Determine the (X, Y) coordinate at the center of the cell enclosing the given text.  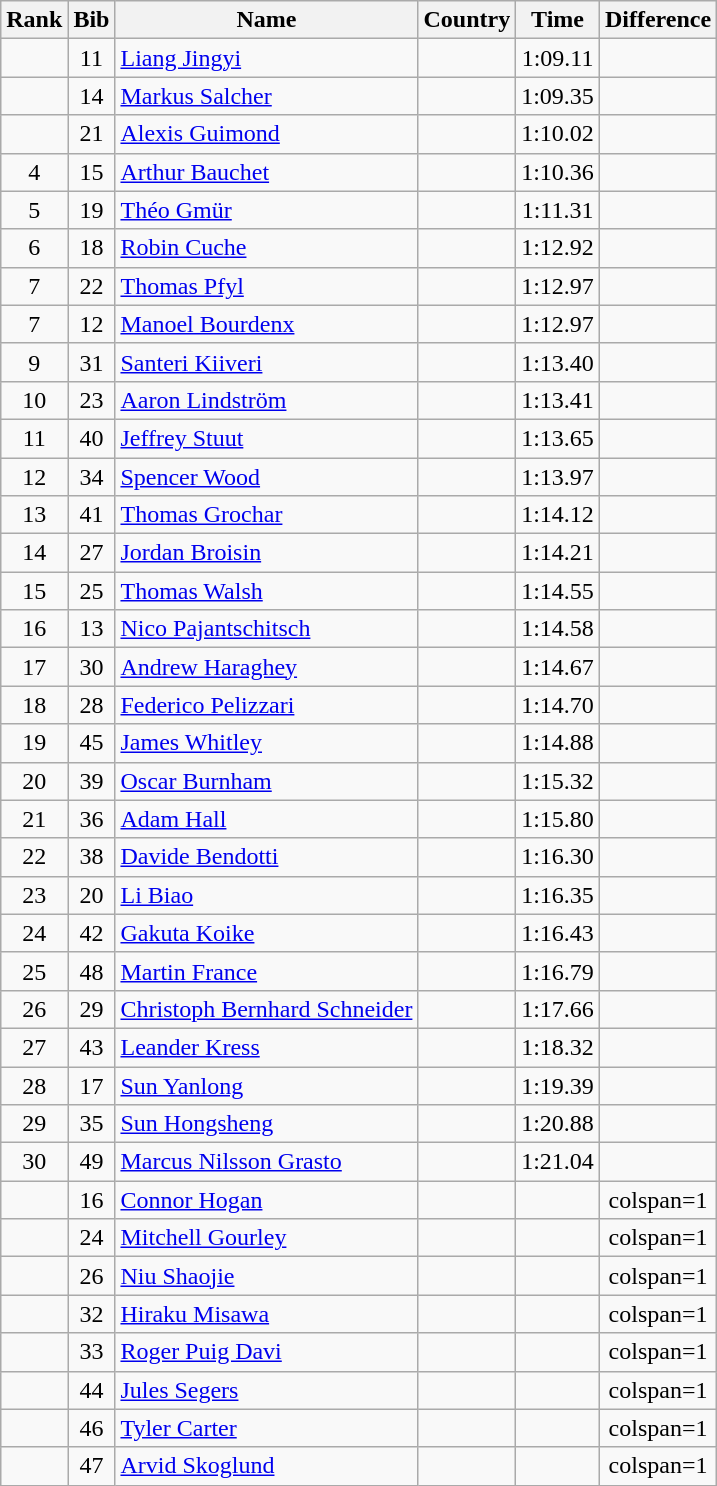
1:15.32 (558, 781)
1:20.88 (558, 1124)
42 (92, 933)
Martin France (266, 971)
Thomas Walsh (266, 591)
38 (92, 857)
49 (92, 1162)
Arthur Bauchet (266, 172)
1:16.43 (558, 933)
Aaron Lindström (266, 400)
1:14.21 (558, 553)
1:12.92 (558, 248)
Bib (92, 20)
10 (34, 400)
41 (92, 515)
Liang Jingyi (266, 58)
Federico Pelizzari (266, 705)
34 (92, 477)
Davide Bendotti (266, 857)
Théo Gmür (266, 210)
Spencer Wood (266, 477)
Mitchell Gourley (266, 1238)
1:14.55 (558, 591)
1:13.41 (558, 400)
33 (92, 1352)
4 (34, 172)
Difference (658, 20)
1:09.11 (558, 58)
Niu Shaojie (266, 1276)
Sun Yanlong (266, 1085)
Adam Hall (266, 819)
43 (92, 1047)
45 (92, 743)
1:14.70 (558, 705)
Oscar Burnham (266, 781)
1:13.97 (558, 477)
5 (34, 210)
James Whitley (266, 743)
1:18.32 (558, 1047)
Thomas Pfyl (266, 286)
9 (34, 362)
1:15.80 (558, 819)
36 (92, 819)
1:14.58 (558, 629)
Alexis Guimond (266, 134)
48 (92, 971)
Jordan Broisin (266, 553)
Hiraku Misawa (266, 1314)
1:13.40 (558, 362)
Leander Kress (266, 1047)
Connor Hogan (266, 1200)
1:14.88 (558, 743)
31 (92, 362)
1:10.02 (558, 134)
Thomas Grochar (266, 515)
1:09.35 (558, 96)
32 (92, 1314)
1:13.65 (558, 438)
1:17.66 (558, 1009)
Sun Hongsheng (266, 1124)
Name (266, 20)
Jules Segers (266, 1390)
Markus Salcher (266, 96)
Nico Pajantschitsch (266, 629)
Rank (34, 20)
1:10.36 (558, 172)
Arvid Skoglund (266, 1466)
Gakuta Koike (266, 933)
47 (92, 1466)
Robin Cuche (266, 248)
44 (92, 1390)
Santeri Kiiveri (266, 362)
Christoph Bernhard Schneider (266, 1009)
Marcus Nilsson Grasto (266, 1162)
Tyler Carter (266, 1428)
1:11.31 (558, 210)
Country (467, 20)
40 (92, 438)
1:21.04 (558, 1162)
46 (92, 1428)
6 (34, 248)
1:19.39 (558, 1085)
Time (558, 20)
Jeffrey Stuut (266, 438)
39 (92, 781)
Roger Puig Davi (266, 1352)
Li Biao (266, 895)
1:16.30 (558, 857)
1:16.35 (558, 895)
Andrew Haraghey (266, 667)
35 (92, 1124)
1:14.67 (558, 667)
1:14.12 (558, 515)
Manoel Bourdenx (266, 324)
1:16.79 (558, 971)
